Determine the (x, y) coordinate at the center of the cell enclosing the given text.  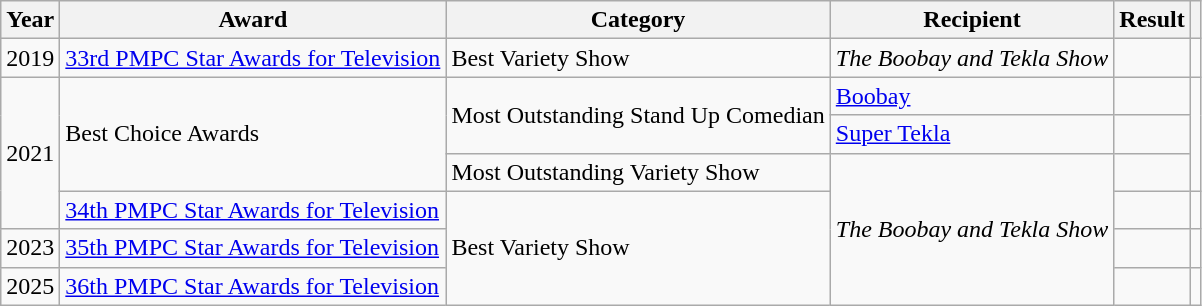
Result (1152, 20)
2019 (30, 58)
Category (638, 20)
36th PMPC Star Awards for Television (253, 286)
Most Outstanding Stand Up Comedian (638, 115)
Recipient (972, 20)
34th PMPC Star Awards for Television (253, 210)
Super Tekla (972, 134)
Year (30, 20)
33rd PMPC Star Awards for Television (253, 58)
Most Outstanding Variety Show (638, 172)
35th PMPC Star Awards for Television (253, 248)
2021 (30, 153)
2023 (30, 248)
Best Choice Awards (253, 134)
2025 (30, 286)
Award (253, 20)
Boobay (972, 96)
